Return (X, Y) of the center of cell containing provided text 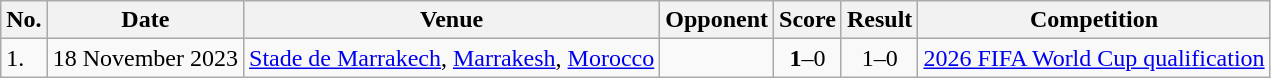
Competition (1094, 20)
Result (879, 20)
Date (145, 20)
2026 FIFA World Cup qualification (1094, 58)
18 November 2023 (145, 58)
Stade de Marrakech, Marrakesh, Morocco (452, 58)
Opponent (717, 20)
No. (24, 20)
Score (808, 20)
1. (24, 58)
Venue (452, 20)
